Search for the cell housing the specified text and yield its (X, Y) center coordinate. 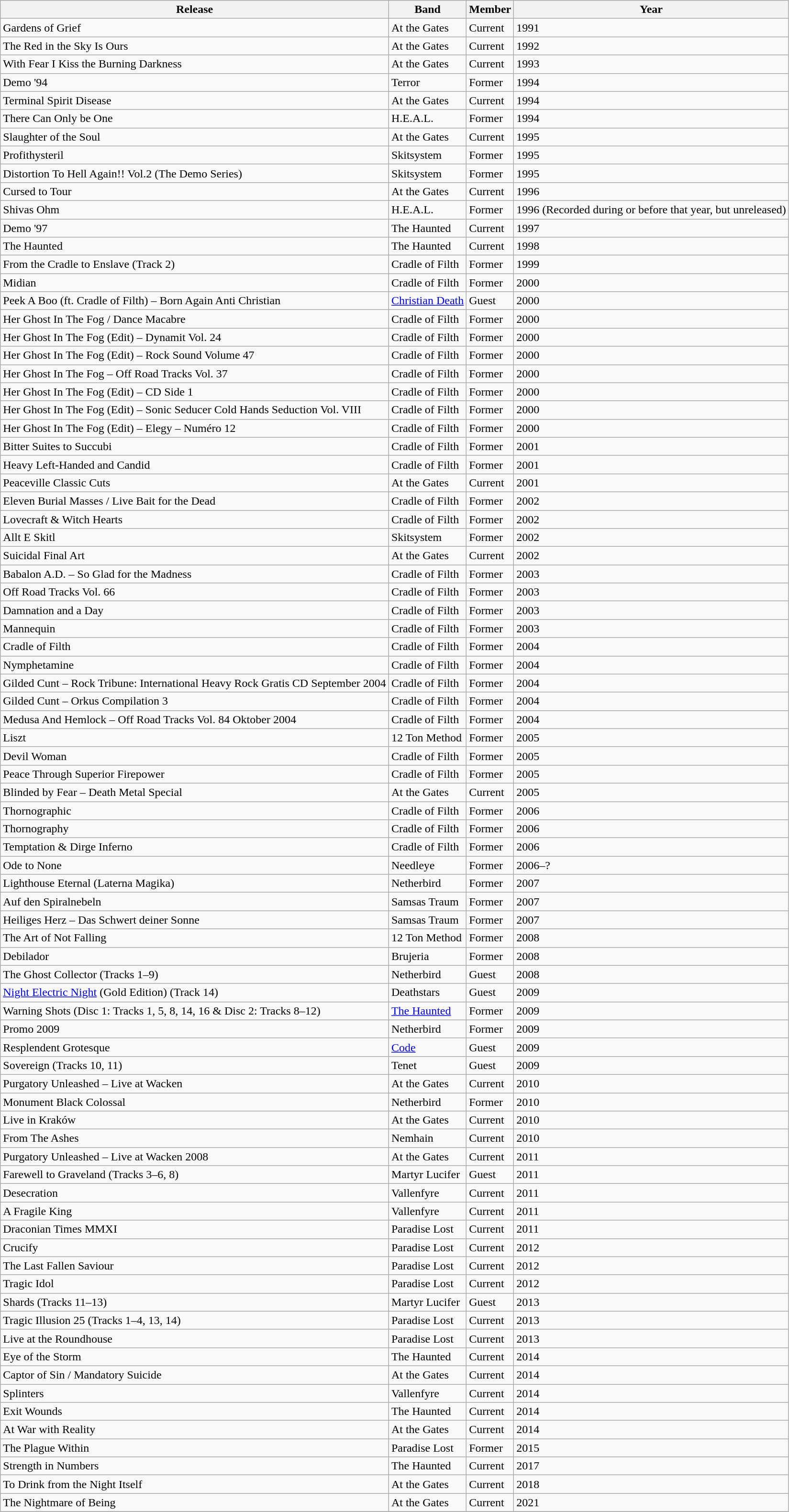
Peek A Boo (ft. Cradle of Filth) – Born Again Anti Christian (195, 301)
Desecration (195, 1193)
The Last Fallen Saviour (195, 1266)
1999 (652, 265)
Midian (195, 283)
Lighthouse Eternal (Laterna Magika) (195, 883)
Live in Kraków (195, 1120)
Eleven Burial Masses / Live Bait for the Dead (195, 501)
Warning Shots (Disc 1: Tracks 1, 5, 8, 14, 16 & Disc 2: Tracks 8–12) (195, 1011)
The Red in the Sky Is Ours (195, 46)
1996 (652, 191)
Promo 2009 (195, 1029)
The Nightmare of Being (195, 1502)
Nemhain (427, 1138)
With Fear I Kiss the Burning Darkness (195, 64)
Her Ghost In The Fog (Edit) – CD Side 1 (195, 392)
Eye of the Storm (195, 1357)
Cursed to Tour (195, 191)
Her Ghost In The Fog / Dance Macabre (195, 319)
Babalon A.D. – So Glad for the Madness (195, 574)
Her Ghost In The Fog (Edit) – Sonic Seducer Cold Hands Seduction Vol. VIII (195, 410)
Demo '94 (195, 82)
Night Electric Night (Gold Edition) (Track 14) (195, 993)
Nymphetamine (195, 665)
Tragic Idol (195, 1284)
Shivas Ohm (195, 210)
Thornographic (195, 811)
Medusa And Hemlock – Off Road Tracks Vol. 84 Oktober 2004 (195, 719)
Her Ghost In The Fog (Edit) – Elegy – Numéro 12 (195, 428)
Distortion To Hell Again!! Vol.2 (The Demo Series) (195, 173)
Band (427, 10)
Her Ghost In The Fog (Edit) – Dynamit Vol. 24 (195, 337)
2018 (652, 1484)
Christian Death (427, 301)
Off Road Tracks Vol. 66 (195, 592)
Her Ghost In The Fog (Edit) – Rock Sound Volume 47 (195, 355)
Farewell to Graveland (Tracks 3–6, 8) (195, 1175)
The Plague Within (195, 1448)
Sovereign (Tracks 10, 11) (195, 1065)
Suicidal Final Art (195, 556)
Debilador (195, 956)
Draconian Times MMXI (195, 1229)
Mannequin (195, 629)
Ode to None (195, 865)
Liszt (195, 738)
Member (490, 10)
Thornography (195, 829)
Temptation & Dirge Inferno (195, 847)
Needleye (427, 865)
Devil Woman (195, 756)
At War with Reality (195, 1430)
Heavy Left-Handed and Candid (195, 464)
Blinded by Fear – Death Metal Special (195, 792)
Monument Black Colossal (195, 1102)
Bitter Suites to Succubi (195, 446)
From The Ashes (195, 1138)
Heiliges Herz – Das Schwert deiner Sonne (195, 920)
1992 (652, 46)
Splinters (195, 1393)
2006–? (652, 865)
2021 (652, 1502)
Crucify (195, 1247)
Exit Wounds (195, 1412)
Shards (Tracks 11–13) (195, 1302)
Tenet (427, 1065)
There Can Only be One (195, 119)
Allt E Skitl (195, 538)
2017 (652, 1466)
Terror (427, 82)
The Art of Not Falling (195, 938)
Peace Through Superior Firepower (195, 774)
To Drink from the Night Itself (195, 1484)
1997 (652, 228)
Purgatory Unleashed – Live at Wacken 2008 (195, 1157)
The Ghost Collector (Tracks 1–9) (195, 974)
Tragic Illusion 25 (Tracks 1–4, 13, 14) (195, 1320)
Strength in Numbers (195, 1466)
1991 (652, 28)
Deathstars (427, 993)
1993 (652, 64)
Lovecraft & Witch Hearts (195, 519)
A Fragile King (195, 1211)
Slaughter of the Soul (195, 137)
Release (195, 10)
2015 (652, 1448)
1998 (652, 246)
Gardens of Grief (195, 28)
Purgatory Unleashed – Live at Wacken (195, 1083)
Her Ghost In The Fog – Off Road Tracks Vol. 37 (195, 374)
Profithysteril (195, 155)
Auf den Spiralnebeln (195, 902)
Terminal Spirit Disease (195, 100)
Captor of Sin / Mandatory Suicide (195, 1375)
Resplendent Grotesque (195, 1047)
Brujeria (427, 956)
Damnation and a Day (195, 610)
Live at the Roundhouse (195, 1338)
Peaceville Classic Cuts (195, 483)
Year (652, 10)
Demo '97 (195, 228)
Gilded Cunt – Rock Tribune: International Heavy Rock Gratis CD September 2004 (195, 683)
Code (427, 1047)
1996 (Recorded during or before that year, but unreleased) (652, 210)
From the Cradle to Enslave (Track 2) (195, 265)
Gilded Cunt – Orkus Compilation 3 (195, 701)
